Find where the given text appears and provide that cell's center as [x, y] coordinate. 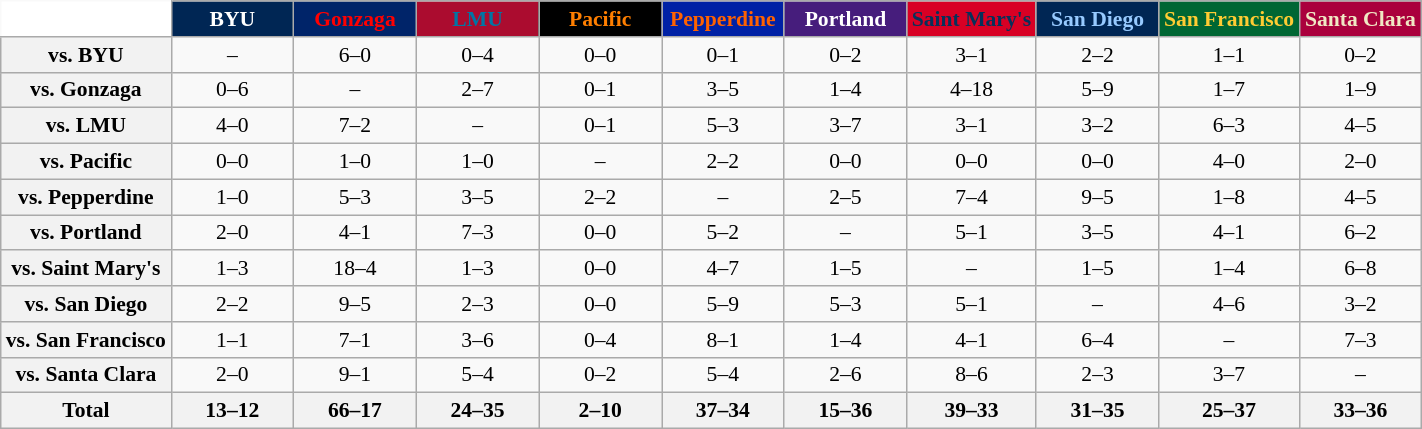
7–4 [972, 197]
BYU [232, 19]
vs. San Diego [86, 304]
2–5 [846, 197]
vs. Pacific [86, 162]
0–6 [232, 90]
25–37 [1229, 411]
39–33 [972, 411]
6–3 [1229, 126]
15–36 [846, 411]
3–6 [478, 340]
vs. Gonzaga [86, 90]
LMU [478, 19]
Santa Clara [1360, 19]
66–17 [356, 411]
1–8 [1229, 197]
1–9 [1360, 90]
vs. Pepperdine [86, 197]
Gonzaga [356, 19]
vs. Santa Clara [86, 375]
Portland [846, 19]
8–6 [972, 375]
vs. LMU [86, 126]
1–7 [1229, 90]
33–36 [1360, 411]
7–1 [356, 340]
37–34 [724, 411]
San Francisco [1229, 19]
13–12 [232, 411]
6–2 [1360, 233]
4–6 [1229, 304]
7–2 [356, 126]
vs. BYU [86, 55]
2–6 [846, 375]
vs. Saint Mary's [86, 269]
31–35 [1098, 411]
vs. San Francisco [86, 340]
2–7 [478, 90]
4–18 [972, 90]
San Diego [1098, 19]
Pacific [600, 19]
24–35 [478, 411]
4–7 [724, 269]
vs. Portland [86, 233]
18–4 [356, 269]
Pepperdine [724, 19]
5–2 [724, 233]
8–1 [724, 340]
2–10 [600, 411]
6–8 [1360, 269]
Saint Mary's [972, 19]
Total [86, 411]
9–1 [356, 375]
6–4 [1098, 340]
6–0 [356, 55]
